Find where the given text appears and provide that cell's center as (x, y) coordinate. 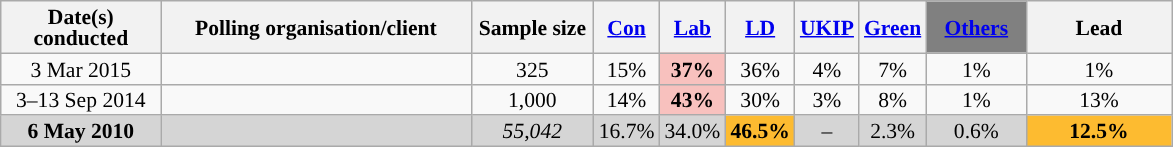
55,042 (532, 132)
Polling organisation/client (316, 27)
3–13 Sep 2014 (81, 100)
16.7% (627, 132)
8% (892, 100)
14% (627, 100)
36% (760, 68)
37% (693, 68)
2.3% (892, 132)
7% (892, 68)
Lab (693, 27)
30% (760, 100)
43% (693, 100)
Con (627, 27)
46.5% (760, 132)
6 May 2010 (81, 132)
– (827, 132)
LD (760, 27)
12.5% (1098, 132)
325 (532, 68)
Green (892, 27)
4% (827, 68)
Sample size (532, 27)
Lead (1098, 27)
3 Mar 2015 (81, 68)
1,000 (532, 100)
3% (827, 100)
UKIP (827, 27)
34.0% (693, 132)
13% (1098, 100)
0.6% (976, 132)
Others (976, 27)
Date(s)conducted (81, 27)
15% (627, 68)
